Detect which cell encompasses the target text, then output its (x, y) center coordinate. 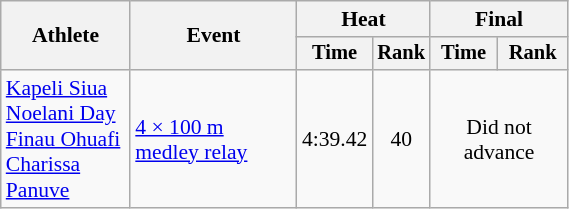
40 (401, 139)
4:39.42 (334, 139)
Athlete (66, 36)
Final (499, 19)
Heat (364, 19)
Kapeli SiuaNoelani Day Finau OhuafiCharissa Panuve (66, 139)
4 × 100 m medley relay (214, 139)
Event (214, 36)
Did not advance (499, 139)
